Search for the cell housing the specified text and yield its (X, Y) center coordinate. 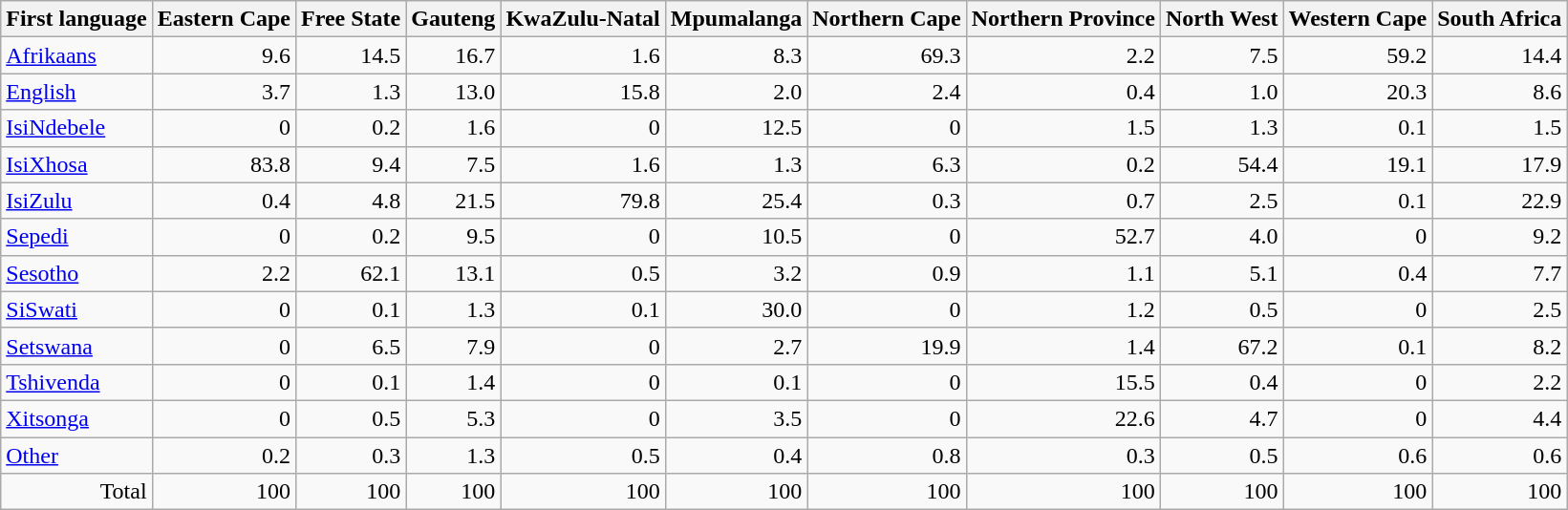
9.6 (224, 55)
First language (76, 19)
12.5 (736, 128)
13.0 (453, 92)
Northern Cape (887, 19)
Setswana (76, 346)
Gauteng (453, 19)
Mpumalanga (736, 19)
9.5 (453, 237)
13.1 (453, 273)
Free State (352, 19)
10.5 (736, 237)
15.5 (1063, 382)
Total (76, 492)
15.8 (583, 92)
2.4 (887, 92)
7.7 (1500, 273)
3.7 (224, 92)
Afrikaans (76, 55)
Other (76, 456)
4.8 (352, 201)
1.0 (1221, 92)
Xitsonga (76, 418)
Western Cape (1358, 19)
IsiNdebele (76, 128)
4.7 (1221, 418)
0.9 (887, 273)
4.4 (1500, 418)
1.2 (1063, 309)
22.9 (1500, 201)
5.3 (453, 418)
8.2 (1500, 346)
English (76, 92)
16.7 (453, 55)
Eastern Cape (224, 19)
Sepedi (76, 237)
Tshivenda (76, 382)
0.7 (1063, 201)
62.1 (352, 273)
19.1 (1358, 164)
3.2 (736, 273)
17.9 (1500, 164)
6.3 (887, 164)
69.3 (887, 55)
19.9 (887, 346)
8.3 (736, 55)
South Africa (1500, 19)
67.2 (1221, 346)
2.7 (736, 346)
9.2 (1500, 237)
59.2 (1358, 55)
14.4 (1500, 55)
7.9 (453, 346)
3.5 (736, 418)
21.5 (453, 201)
KwaZulu-Natal (583, 19)
14.5 (352, 55)
30.0 (736, 309)
79.8 (583, 201)
22.6 (1063, 418)
North West (1221, 19)
54.4 (1221, 164)
83.8 (224, 164)
6.5 (352, 346)
4.0 (1221, 237)
Sesotho (76, 273)
5.1 (1221, 273)
9.4 (352, 164)
IsiZulu (76, 201)
1.1 (1063, 273)
25.4 (736, 201)
Northern Province (1063, 19)
SiSwati (76, 309)
8.6 (1500, 92)
IsiXhosa (76, 164)
0.8 (887, 456)
52.7 (1063, 237)
20.3 (1358, 92)
2.0 (736, 92)
